Detect which cell encompasses the target text, then output its (X, Y) center coordinate. 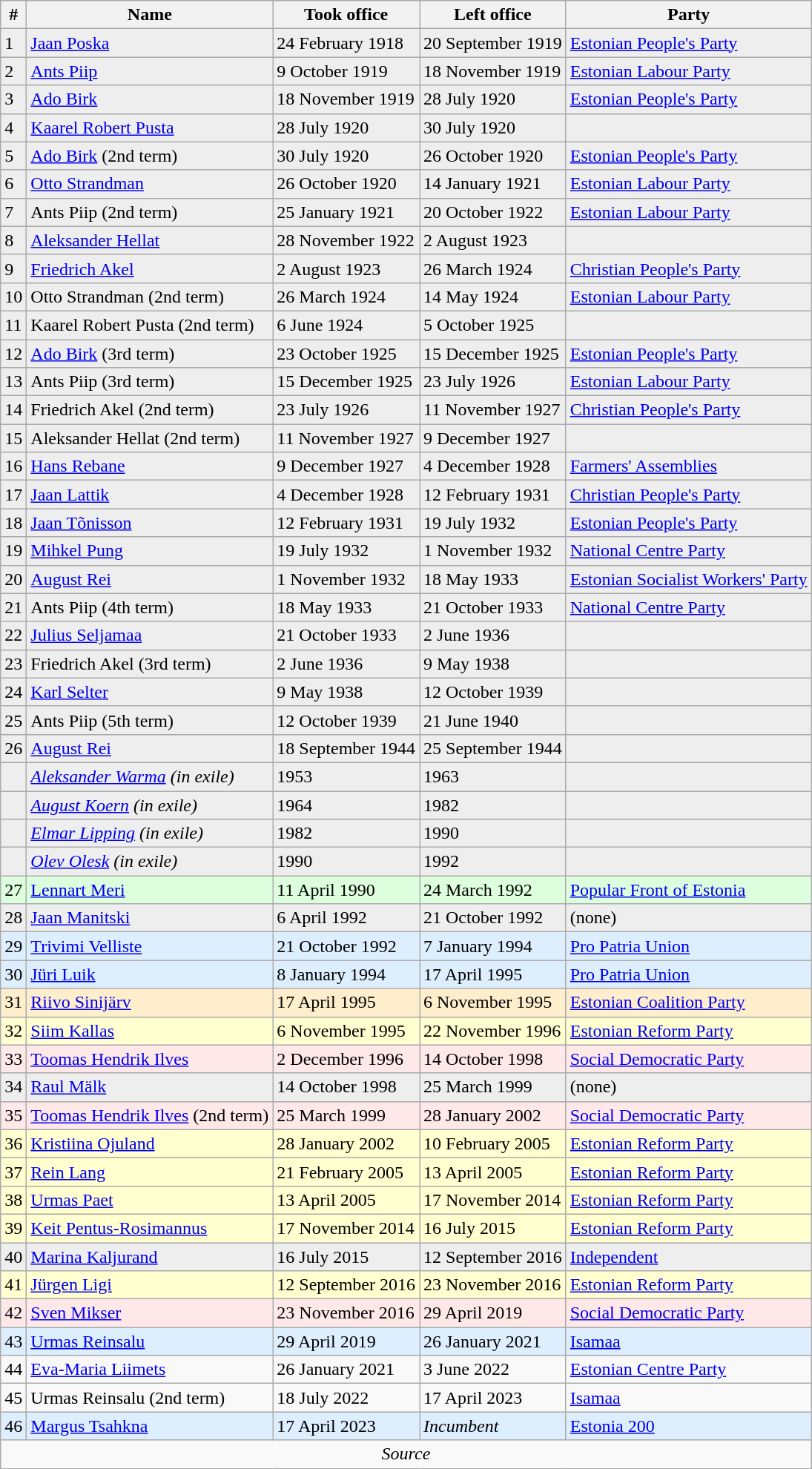
Lennart Meri (150, 890)
Kristiina Ojuland (150, 1143)
Raul Mälk (150, 1087)
38 (13, 1200)
Source (406, 1454)
6 (13, 184)
11 April 1990 (346, 890)
Otto Strandman (2nd term) (150, 297)
17 (13, 495)
14 May 1924 (493, 297)
Hans Rebane (150, 466)
1992 (493, 862)
28 (13, 918)
Elmar Lipping (in exile) (150, 833)
Jürgen Ligi (150, 1285)
7 (13, 212)
Olev Olesk (in exile) (150, 862)
Ado Birk (2nd term) (150, 156)
Ants Piip (3rd term) (150, 382)
Keit Pentus-Rosimannus (150, 1228)
Otto Strandman (150, 184)
Estonia 200 (688, 1426)
Estonian Coalition Party (688, 1003)
22 November 1996 (493, 1031)
39 (13, 1228)
44 (13, 1370)
21 (13, 607)
Trivimi Velliste (150, 946)
11 (13, 325)
Kaarel Robert Pusta (150, 128)
Karl Selter (150, 692)
Friedrich Akel (2nd term) (150, 410)
Ants Piip (4th term) (150, 607)
Urmas Reinsalu (150, 1341)
Friedrich Akel (150, 268)
10 February 2005 (493, 1143)
Mihkel Pung (150, 551)
14 January 1921 (493, 184)
Estonian Socialist Workers' Party (688, 579)
18 September 1944 (346, 748)
Urmas Paet (150, 1200)
20 September 1919 (493, 43)
25 (13, 720)
36 (13, 1143)
Toomas Hendrik Ilves (2nd term) (150, 1115)
Riivo Sinijärv (150, 1003)
37 (13, 1172)
Ants Piip (5th term) (150, 720)
33 (13, 1059)
Farmers' Assemblies (688, 466)
21 June 1940 (493, 720)
23 (13, 664)
Siim Kallas (150, 1031)
20 (13, 579)
16 (13, 466)
Name (150, 15)
8 (13, 240)
25 September 1944 (493, 748)
August Koern (in exile) (150, 805)
Sven Mikser (150, 1313)
Estonian Centre Party (688, 1370)
2 (13, 71)
35 (13, 1115)
1 (13, 43)
8 January 1994 (346, 974)
26 (13, 748)
19 (13, 551)
22 (13, 636)
30 (13, 974)
Rein Lang (150, 1172)
21 February 2005 (346, 1172)
5 (13, 156)
Aleksander Hellat (150, 240)
3 (13, 99)
Incumbent (493, 1426)
Aleksander Hellat (2nd term) (150, 438)
# (13, 15)
9 October 1919 (346, 71)
32 (13, 1031)
Julius Seljamaa (150, 636)
12 (13, 354)
31 (13, 1003)
1964 (346, 805)
6 June 1924 (346, 325)
42 (13, 1313)
29 (13, 946)
Popular Front of Estonia (688, 890)
18 (13, 523)
Margus Tsahkna (150, 1426)
Jaan Lattik (150, 495)
Urmas Reinsalu (2nd term) (150, 1398)
41 (13, 1285)
10 (13, 297)
Jaan Tõnisson (150, 523)
24 (13, 692)
18 July 2022 (346, 1398)
Took office (346, 15)
13 (13, 382)
24 February 1918 (346, 43)
4 (13, 128)
28 November 1922 (346, 240)
Aleksander Warma (in exile) (150, 776)
46 (13, 1426)
15 (13, 438)
Marina Kaljurand (150, 1257)
7 January 1994 (493, 946)
3 June 2022 (493, 1370)
34 (13, 1087)
Toomas Hendrik Ilves (150, 1059)
20 October 1922 (493, 212)
Jüri Luik (150, 974)
Ants Piip (150, 71)
24 March 1992 (493, 890)
9 (13, 268)
23 October 1925 (346, 354)
2 December 1996 (346, 1059)
27 (13, 890)
Jaan Poska (150, 43)
Left office (493, 15)
1953 (346, 776)
Ado Birk (150, 99)
Independent (688, 1257)
Jaan Manitski (150, 918)
40 (13, 1257)
Ado Birk (3rd term) (150, 354)
25 January 1921 (346, 212)
Eva-Maria Liimets (150, 1370)
5 October 1925 (493, 325)
Ants Piip (2nd term) (150, 212)
Party (688, 15)
1963 (493, 776)
6 April 1992 (346, 918)
43 (13, 1341)
Friedrich Akel (3rd term) (150, 664)
45 (13, 1398)
Kaarel Robert Pusta (2nd term) (150, 325)
14 (13, 410)
